Extract the (X, Y) coordinate from the center of the cell holding the provided text.  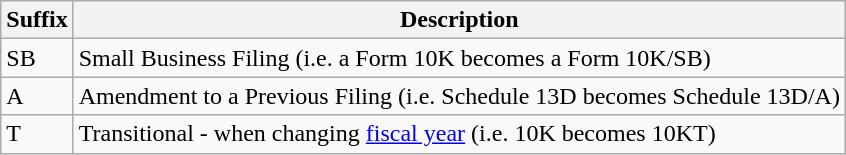
Amendment to a Previous Filing (i.e. Schedule 13D becomes Schedule 13D/A) (459, 96)
T (37, 134)
Suffix (37, 20)
SB (37, 58)
A (37, 96)
Small Business Filing (i.e. a Form 10K becomes a Form 10K/SB) (459, 58)
Description (459, 20)
Transitional - when changing fiscal year (i.e. 10K becomes 10KT) (459, 134)
